Output the (x, y) coordinate of the center of the cell containing the given text.  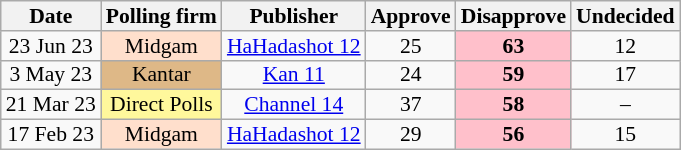
23 Jun 23 (51, 46)
58 (514, 105)
Polling firm (162, 16)
17 (625, 75)
Undecided (625, 16)
– (625, 105)
Channel 14 (294, 105)
Approve (411, 16)
12 (625, 46)
Direct Polls (162, 105)
59 (514, 75)
Date (51, 16)
Kan 11 (294, 75)
21 Mar 23 (51, 105)
17 Feb 23 (51, 135)
3 May 23 (51, 75)
25 (411, 46)
24 (411, 75)
63 (514, 46)
29 (411, 135)
Publisher (294, 16)
37 (411, 105)
56 (514, 135)
15 (625, 135)
Disapprove (514, 16)
Kantar (162, 75)
